Extract the [x, y] coordinate from the center of the cell holding the provided text.  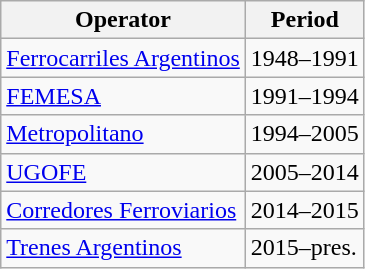
Operator [124, 20]
2015–pres. [304, 248]
Ferrocarriles Argentinos [124, 58]
UGOFE [124, 172]
Metropolitano [124, 134]
1994–2005 [304, 134]
Corredores Ferroviarios [124, 210]
Period [304, 20]
2014–2015 [304, 210]
Trenes Argentinos [124, 248]
2005–2014 [304, 172]
1948–1991 [304, 58]
1991–1994 [304, 96]
FEMESA [124, 96]
